Output the (x, y) coordinate of the center of the cell containing the given text.  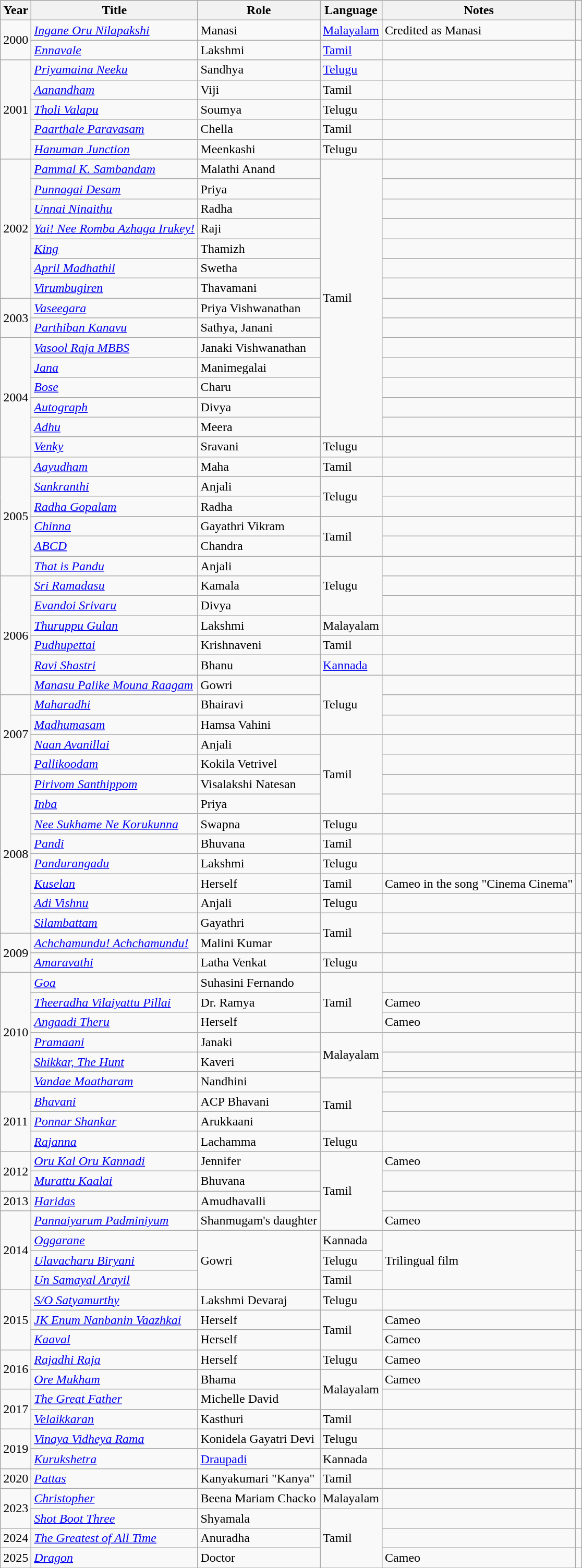
Manasu Palike Mouna Raagam (115, 685)
2006 (16, 635)
2013 (16, 1200)
Venky (115, 447)
2016 (16, 1369)
Velaikkaran (115, 1419)
Haridas (115, 1200)
Manasi (259, 30)
Shot Boot Three (115, 1518)
Bhanu (259, 665)
Inba (115, 804)
2020 (16, 1478)
Murattu Kaalai (115, 1181)
Cameo in the song "Cinema Cinema" (479, 884)
Virumbugiren (115, 288)
Chella (259, 129)
Pammal K. Sambandam (115, 169)
Meera (259, 427)
2025 (16, 1558)
Pannaiyarum Padminiyum (115, 1221)
Trilingual film (479, 1260)
ABCD (115, 546)
Yai! Nee Romba Azhaga Irukey! (115, 228)
Pandurangadu (115, 863)
2011 (16, 1121)
Autograph (115, 407)
Amaravathi (115, 963)
Ponnar Shankar (115, 1121)
Kasthuri (259, 1419)
Malathi Anand (259, 169)
Arukkaani (259, 1121)
Vandae Maatharam (115, 1082)
Kamala (259, 586)
2014 (16, 1251)
Rajanna (115, 1141)
Ore Mukham (115, 1379)
2002 (16, 228)
Pudhupettai (115, 645)
2001 (16, 109)
Lachamma (259, 1141)
Tholi Valapu (115, 109)
Hamsa Vahini (259, 725)
2024 (16, 1538)
Bhama (259, 1379)
Chandra (259, 546)
Pramaani (115, 1042)
2007 (16, 734)
Draupadi (259, 1459)
2000 (16, 40)
2003 (16, 318)
Michelle David (259, 1399)
Vaseegara (115, 308)
Adi Vishnu (115, 903)
Kanyakumari "Kanya" (259, 1478)
Meenkashi (259, 149)
Charu (259, 387)
JK Enum Nanbanin Vaazhkai (115, 1320)
2005 (16, 516)
Sandhya (259, 70)
Beena Mariam Chacko (259, 1498)
Kaveri (259, 1062)
Konidela Gayatri Devi (259, 1439)
Title (115, 10)
Punnagai Desam (115, 189)
Swapna (259, 824)
Bose (115, 387)
Priya Vishwanathan (259, 308)
Rajadhi Raja (115, 1359)
Language (351, 10)
Silambattam (115, 923)
Soumya (259, 109)
2012 (16, 1171)
Shanmugam's daughter (259, 1221)
Manimegalai (259, 367)
Visalakshi Natesan (259, 784)
Sri Ramadasu (115, 586)
Kaaval (115, 1340)
Latha Venkat (259, 963)
2017 (16, 1409)
Pallikoodam (115, 764)
Un Samayal Arayil (115, 1280)
Janaki (259, 1042)
Janaki Vishwanathan (259, 348)
Nandhini (259, 1082)
That is Pandu (115, 566)
Priyamaina Neeku (115, 70)
Jennifer (259, 1161)
Evandoi Srivaru (115, 606)
Lakshmi Devaraj (259, 1300)
Theeradha Vilaiyattu Pillai (115, 1002)
2009 (16, 953)
King (115, 249)
Gayathri (259, 923)
Doctor (259, 1558)
Sankranthi (115, 486)
Malini Kumar (259, 943)
Anuradha (259, 1538)
Jana (115, 367)
Achchamundu! Achchamundu! (115, 943)
Role (259, 10)
Aayudham (115, 467)
Aanandham (115, 90)
Ingane Oru Nilapakshi (115, 30)
Viji (259, 90)
2004 (16, 397)
Ulavacharu Biryani (115, 1260)
S/O Satyamurthy (115, 1300)
Bhavani (115, 1101)
The Great Father (115, 1399)
Oru Kal Oru Kannadi (115, 1161)
Hanuman Junction (115, 149)
Thamizh (259, 249)
Ravi Shastri (115, 665)
Raji (259, 228)
Ennavale (115, 50)
Adhu (115, 427)
Vinaya Vidheya Rama (115, 1439)
Year (16, 10)
2008 (16, 853)
Parthiban Kanavu (115, 328)
2023 (16, 1508)
Oggarane (115, 1241)
Unnai Ninaithu (115, 209)
Dr. Ramya (259, 1002)
Maha (259, 467)
Krishnaveni (259, 645)
The Greatest of All Time (115, 1538)
Sathya, Janani (259, 328)
2019 (16, 1449)
Notes (479, 10)
Pattas (115, 1478)
Suhasini Fernando (259, 983)
Maharadhi (115, 705)
Naan Avanillai (115, 744)
Sravani (259, 447)
Pirivom Santhippom (115, 784)
Amudhavalli (259, 1200)
Kurukshetra (115, 1459)
Angaadi Theru (115, 1022)
2010 (16, 1032)
Gayathri Vikram (259, 526)
Dragon (115, 1558)
Christopher (115, 1498)
Nee Sukhame Ne Korukunna (115, 824)
Shyamala (259, 1518)
Kuselan (115, 884)
Madhumasam (115, 725)
April Madhathil (115, 268)
Radha Gopalam (115, 506)
Goa (115, 983)
Kokila Vetrivel (259, 764)
ACP Bhavani (259, 1101)
Bhairavi (259, 705)
Thavamani (259, 288)
Credited as Manasi (479, 30)
Paarthale Paravasam (115, 129)
Thuruppu Gulan (115, 626)
Swetha (259, 268)
Chinna (115, 526)
Shikkar, The Hunt (115, 1062)
2015 (16, 1320)
Pandi (115, 843)
Vasool Raja MBBS (115, 348)
